From the cell containing the given text, extract its center point as [X, Y] coordinate. 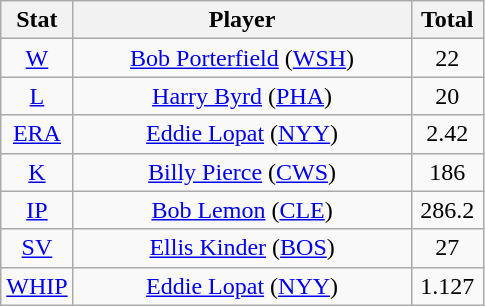
186 [447, 172]
27 [447, 248]
Billy Pierce (CWS) [242, 172]
Ellis Kinder (BOS) [242, 248]
WHIP [37, 286]
K [37, 172]
22 [447, 58]
W [37, 58]
Bob Lemon (CLE) [242, 210]
ERA [37, 134]
IP [37, 210]
Stat [37, 20]
Player [242, 20]
Total [447, 20]
Bob Porterfield (WSH) [242, 58]
2.42 [447, 134]
1.127 [447, 286]
SV [37, 248]
20 [447, 96]
286.2 [447, 210]
Harry Byrd (PHA) [242, 96]
L [37, 96]
